From the cell containing the given text, extract its center point as (X, Y) coordinate. 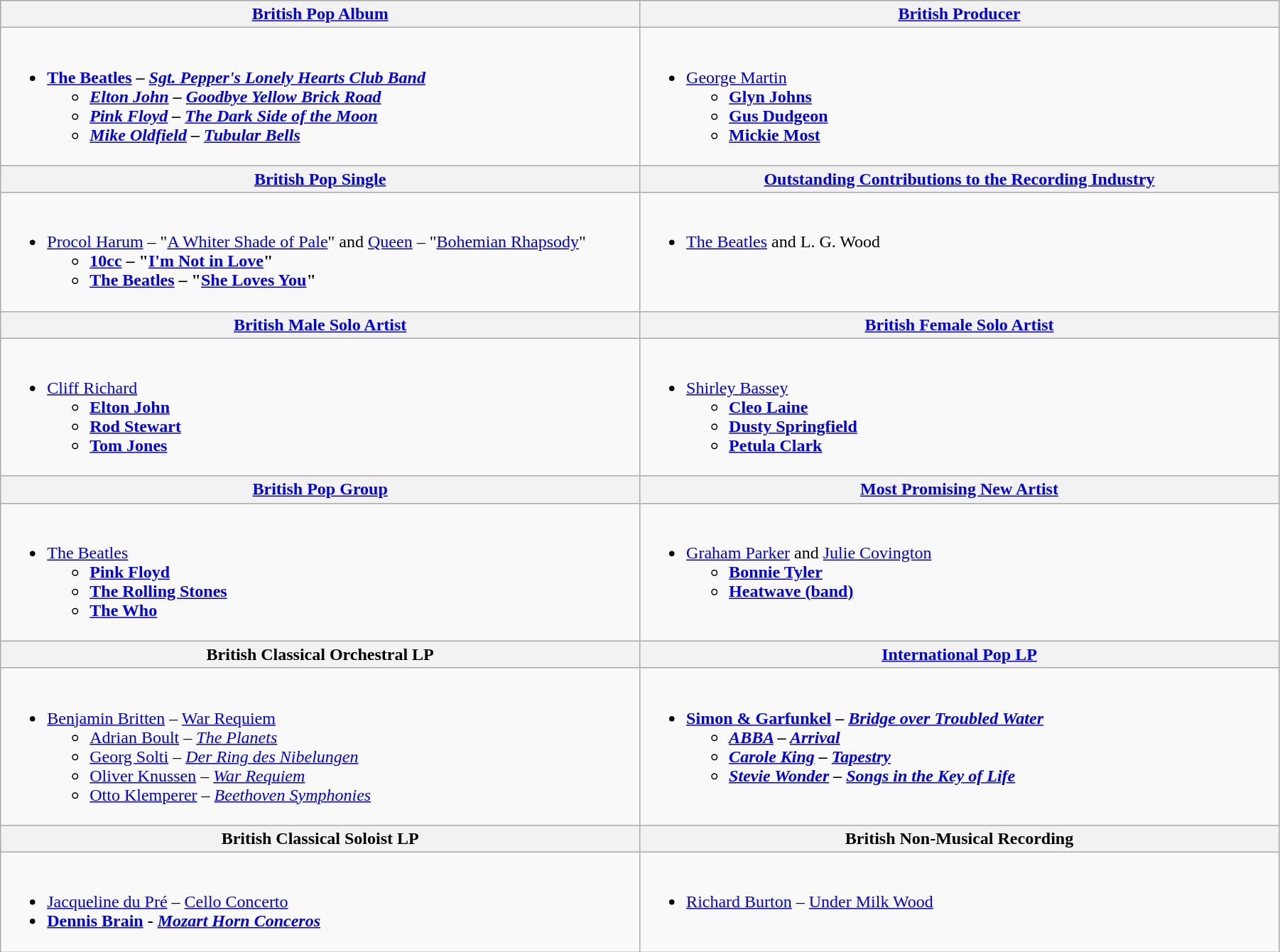
Richard Burton – Under Milk Wood (960, 902)
Procol Harum – "A Whiter Shade of Pale" and Queen – "Bohemian Rhapsody"10cc – "I'm Not in Love"The Beatles – "She Loves You" (320, 251)
Cliff RichardElton JohnRod StewartTom Jones (320, 407)
George MartinGlyn JohnsGus DudgeonMickie Most (960, 97)
Outstanding Contributions to the Recording Industry (960, 179)
Most Promising New Artist (960, 489)
Jacqueline du Pré – Cello ConcertoDennis Brain - Mozart Horn Conceros (320, 902)
British Pop Album (320, 14)
The Beatles and L. G. Wood (960, 251)
The BeatlesPink FloydThe Rolling StonesThe Who (320, 572)
British Classical Soloist LP (320, 838)
British Producer (960, 14)
British Male Solo Artist (320, 325)
British Pop Single (320, 179)
British Non-Musical Recording (960, 838)
British Female Solo Artist (960, 325)
Graham Parker and Julie CovingtonBonnie TylerHeatwave (band) (960, 572)
British Pop Group (320, 489)
International Pop LP (960, 654)
British Classical Orchestral LP (320, 654)
Shirley BasseyCleo LaineDusty SpringfieldPetula Clark (960, 407)
Simon & Garfunkel – Bridge over Troubled WaterABBA – ArrivalCarole King – TapestryStevie Wonder – Songs in the Key of Life (960, 746)
